Detect which cell encompasses the target text, then output its [X, Y] center coordinate. 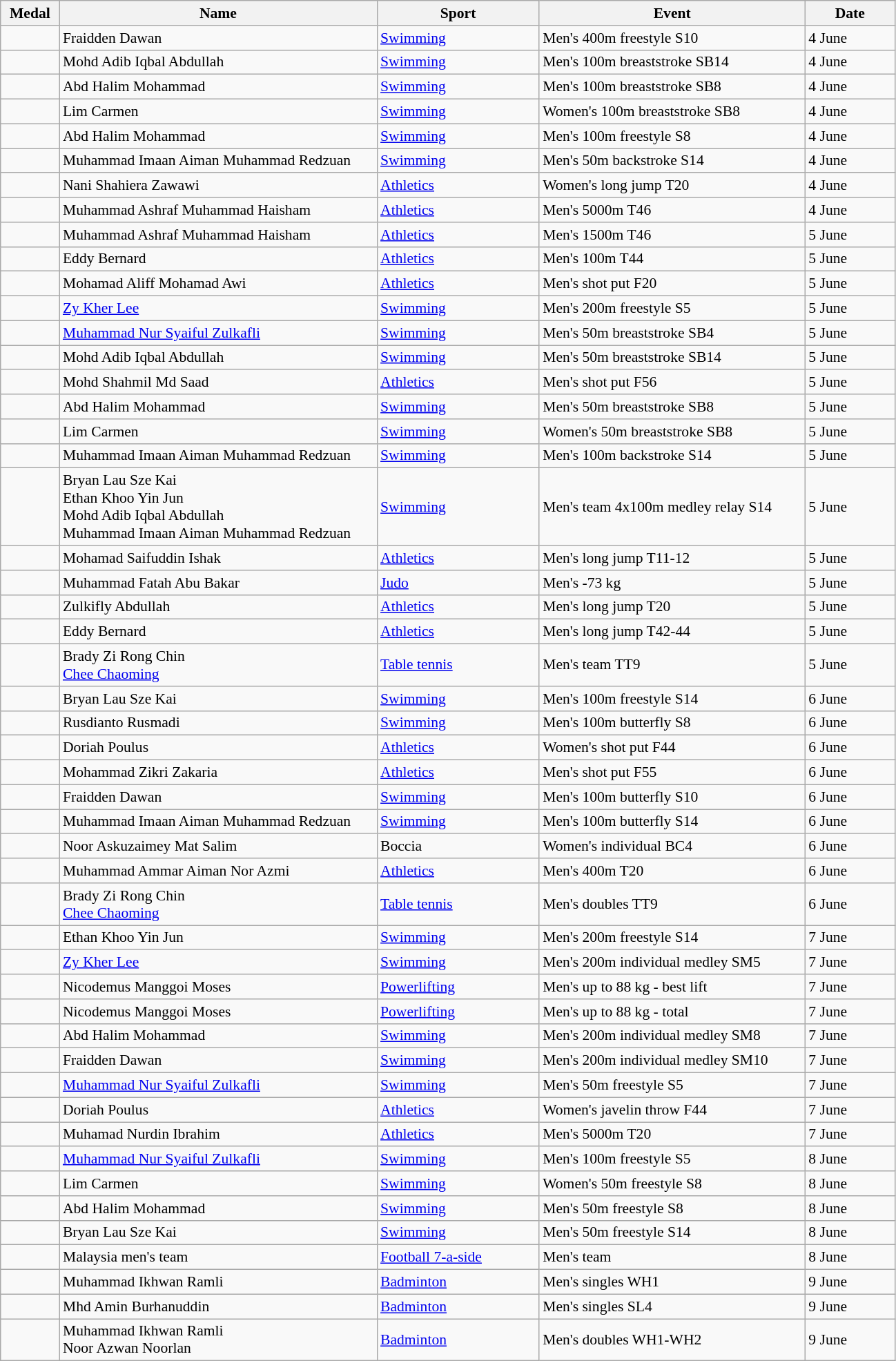
Mohd Shahmil Md Saad [218, 383]
Muhammad Ammar Aiman Nor Azmi [218, 871]
Men's 100m butterfly S8 [672, 723]
Men's team [672, 1257]
Men's 50m freestyle S14 [672, 1233]
Men's 100m freestyle S8 [672, 136]
Men's 50m backstroke S14 [672, 161]
Boccia [458, 847]
Men's 1500m T46 [672, 235]
Women's long jump T20 [672, 186]
Mhd Amin Burhanuddin [218, 1306]
Mohammad Zikri Zakaria [218, 773]
Men's long jump T11-12 [672, 558]
Muhammad Ikhwan Ramli [218, 1282]
Women's 100m breaststroke SB8 [672, 112]
Muhammad Ikhwan RamliNoor Azwan Noorlan [218, 1340]
Men's 200m individual medley SM5 [672, 963]
Women's javelin throw F44 [672, 1110]
Men's singles SL4 [672, 1306]
Men's 100m breaststroke SB8 [672, 87]
Football 7-a-side [458, 1257]
Men's 400m freestyle S10 [672, 38]
Mohamad Saifuddin Ishak [218, 558]
Zulkifly Abdullah [218, 607]
Men's 50m breaststroke SB4 [672, 333]
Men's 100m butterfly S14 [672, 822]
Noor Askuzaimey Mat Salim [218, 847]
Men's shot put F56 [672, 383]
Men's singles WH1 [672, 1282]
Men's 100m T44 [672, 259]
Women's 50m breaststroke SB8 [672, 432]
Men's 400m T20 [672, 871]
Men's doubles WH1-WH2 [672, 1340]
Men's 200m individual medley SM10 [672, 1061]
Men's 50m freestyle S5 [672, 1085]
Women's individual BC4 [672, 847]
Muhamad Nurdin Ibrahim [218, 1135]
Men's long jump T20 [672, 607]
Men's 50m breaststroke SB8 [672, 407]
Men's long jump T42-44 [672, 632]
Men's 50m breaststroke SB14 [672, 358]
Malaysia men's team [218, 1257]
Men's 200m freestyle S14 [672, 938]
Women's 50m freestyle S8 [672, 1184]
Men's -73 kg [672, 583]
Rusdianto Rusmadi [218, 723]
Nani Shahiera Zawawi [218, 186]
Medal [30, 13]
Name [218, 13]
Men's doubles TT9 [672, 905]
Men's 100m freestyle S5 [672, 1159]
Men's 100m freestyle S14 [672, 699]
Men's 5000m T46 [672, 210]
Men's 200m individual medley SM8 [672, 1036]
Mohamad Aliff Mohamad Awi [218, 284]
Date [850, 13]
Men's up to 88 kg - total [672, 1012]
Event [672, 13]
Men's 50m freestyle S8 [672, 1208]
Men's 100m breaststroke SB14 [672, 62]
Men's 100m backstroke S14 [672, 456]
Men's team TT9 [672, 666]
Bryan Lau Sze KaiEthan Khoo Yin JunMohd Adib Iqbal AbdullahMuhammad Imaan Aiman Muhammad Redzuan [218, 507]
Sport [458, 13]
Men's shot put F20 [672, 284]
Judo [458, 583]
Men's up to 88 kg - best lift [672, 987]
Men's 200m freestyle S5 [672, 309]
Ethan Khoo Yin Jun [218, 938]
Muhammad Fatah Abu Bakar [218, 583]
Women's shot put F44 [672, 748]
Men's shot put F55 [672, 773]
Men's 5000m T20 [672, 1135]
Men's 100m butterfly S10 [672, 797]
Men's team 4x100m medley relay S14 [672, 507]
